Return (x, y) of the center of cell containing provided text 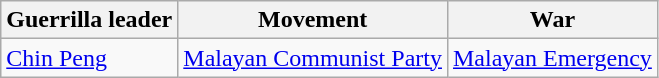
Guerrilla leader (90, 20)
Malayan Emergency (552, 58)
War (552, 20)
Malayan Communist Party (313, 58)
Chin Peng (90, 58)
Movement (313, 20)
